Pinpoint the cell where the given text exists, returning its [x, y] midpoint coordinate. 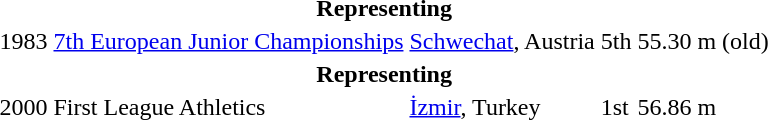
5th [616, 41]
Schwechat, Austria [502, 41]
7th European Junior Championships [228, 41]
